Locate the cell with the specified text and output its [x, y] center coordinate. 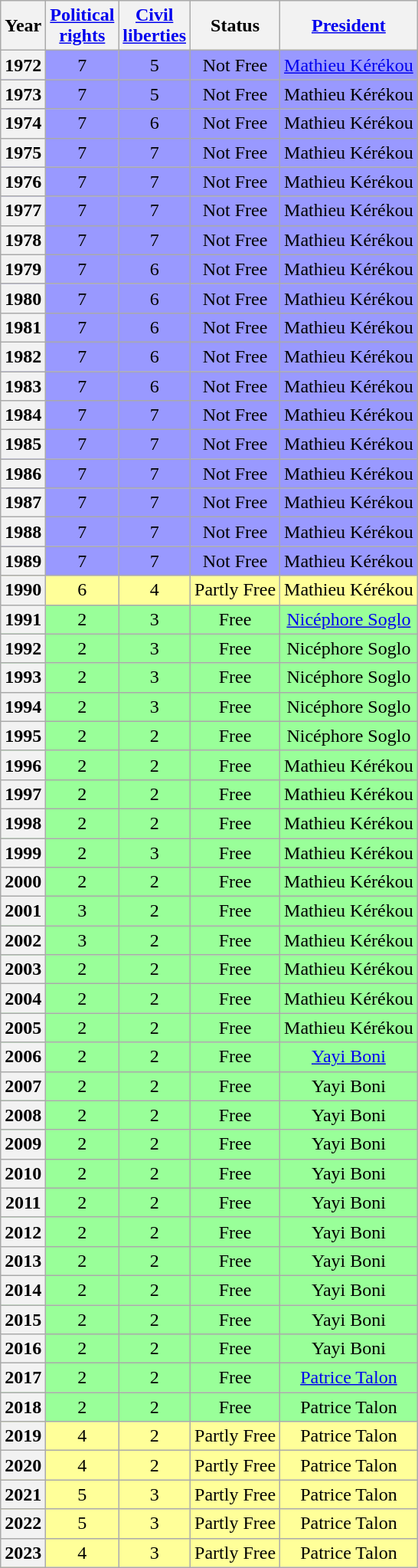
1996 [23, 765]
2004 [23, 999]
Year [23, 26]
1991 [23, 619]
Status [236, 26]
1989 [23, 561]
1985 [23, 444]
1987 [23, 503]
1997 [23, 794]
2001 [23, 911]
1974 [23, 123]
2018 [23, 1407]
1979 [23, 269]
2017 [23, 1378]
2023 [23, 1553]
2020 [23, 1465]
1988 [23, 532]
1986 [23, 474]
Politicalrights [83, 26]
2019 [23, 1436]
2014 [23, 1290]
1972 [23, 65]
2005 [23, 1028]
2022 [23, 1524]
2003 [23, 969]
1999 [23, 853]
1981 [23, 327]
1984 [23, 415]
2008 [23, 1115]
2021 [23, 1494]
1993 [23, 677]
1973 [23, 94]
1992 [23, 648]
1975 [23, 153]
1994 [23, 707]
1982 [23, 356]
1976 [23, 182]
2011 [23, 1202]
2006 [23, 1057]
President [349, 26]
1980 [23, 298]
Civilliberties [155, 26]
2016 [23, 1349]
2010 [23, 1173]
1978 [23, 240]
2000 [23, 882]
2015 [23, 1319]
1995 [23, 736]
1983 [23, 385]
1977 [23, 211]
2012 [23, 1232]
2013 [23, 1261]
1998 [23, 823]
2009 [23, 1144]
1990 [23, 590]
2007 [23, 1086]
2002 [23, 940]
